From the cell containing the given text, extract its center point as [X, Y] coordinate. 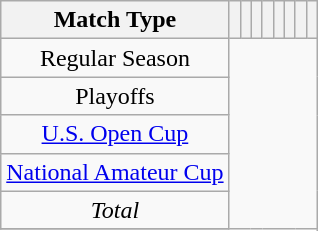
Match Type [115, 20]
National Amateur Cup [115, 172]
Regular Season [115, 58]
Total [115, 210]
U.S. Open Cup [115, 134]
Playoffs [115, 96]
